For the text-containing cell, return its midpoint in (x, y) coordinate format. 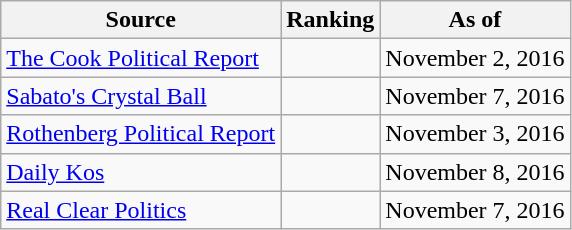
The Cook Political Report (141, 58)
Daily Kos (141, 172)
Ranking (330, 20)
Rothenberg Political Report (141, 134)
November 3, 2016 (475, 134)
November 2, 2016 (475, 58)
November 8, 2016 (475, 172)
As of (475, 20)
Sabato's Crystal Ball (141, 96)
Source (141, 20)
Real Clear Politics (141, 210)
